Search for the cell housing the specified text and yield its [x, y] center coordinate. 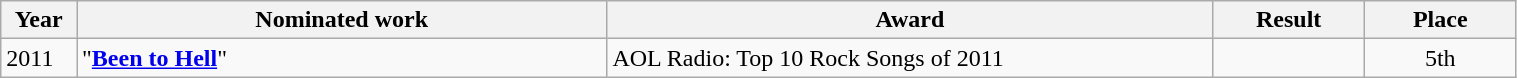
Year [39, 20]
AOL Radio: Top 10 Rock Songs of 2011 [910, 58]
Place [1440, 20]
5th [1440, 58]
Award [910, 20]
Result [1289, 20]
Nominated work [341, 20]
2011 [39, 58]
"Been to Hell" [341, 58]
